Determine the [x, y] coordinate at the center of the cell enclosing the given text.  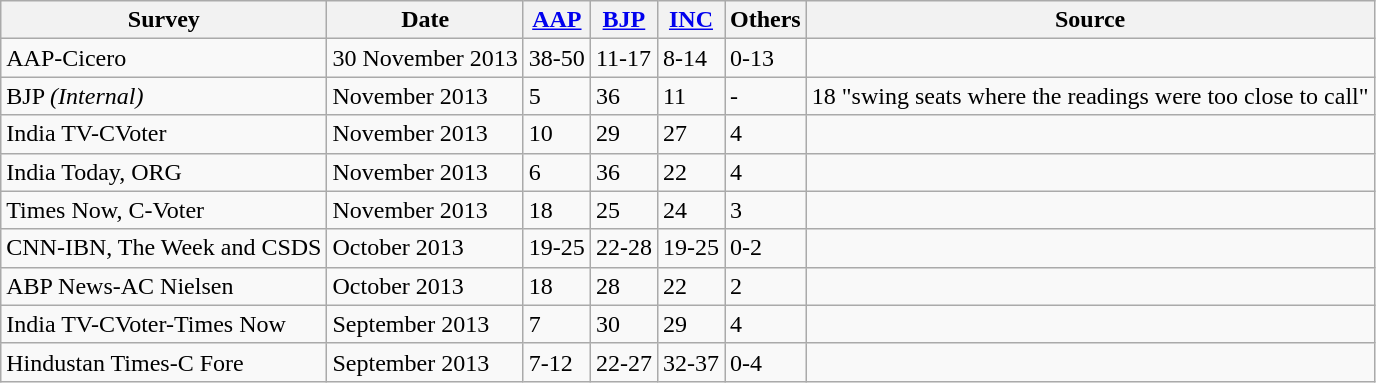
India TV-CVoter-Times Now [164, 324]
- [765, 96]
11-17 [624, 58]
10 [556, 134]
0-13 [765, 58]
30 November 2013 [425, 58]
22-28 [624, 248]
Others [765, 20]
32-37 [690, 362]
22-27 [624, 362]
28 [624, 286]
INC [690, 20]
7 [556, 324]
2 [765, 286]
18 "swing seats where the readings were too close to call" [1090, 96]
Survey [164, 20]
3 [765, 210]
AAP [556, 20]
6 [556, 172]
India TV-CVoter [164, 134]
Hindustan Times-C Fore [164, 362]
CNN-IBN, The Week and CSDS [164, 248]
ABP News-AC Nielsen [164, 286]
25 [624, 210]
27 [690, 134]
5 [556, 96]
24 [690, 210]
8-14 [690, 58]
7-12 [556, 362]
India Today, ORG [164, 172]
BJP [624, 20]
Date [425, 20]
38-50 [556, 58]
AAP-Cicero [164, 58]
Times Now, C-Voter [164, 210]
11 [690, 96]
0-2 [765, 248]
Source [1090, 20]
30 [624, 324]
BJP (Internal) [164, 96]
0-4 [765, 362]
